For the text-containing cell, return its midpoint in (X, Y) coordinate format. 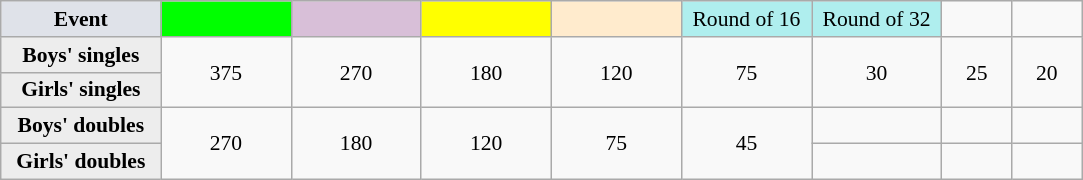
Boys' singles (81, 55)
30 (877, 72)
Boys' doubles (81, 126)
Girls' doubles (81, 162)
Event (81, 19)
Round of 16 (746, 19)
45 (746, 144)
25 (977, 72)
Round of 32 (877, 19)
375 (226, 72)
20 (1047, 72)
Girls' singles (81, 90)
